Extract the (X, Y) coordinate from the center of the cell holding the provided text.  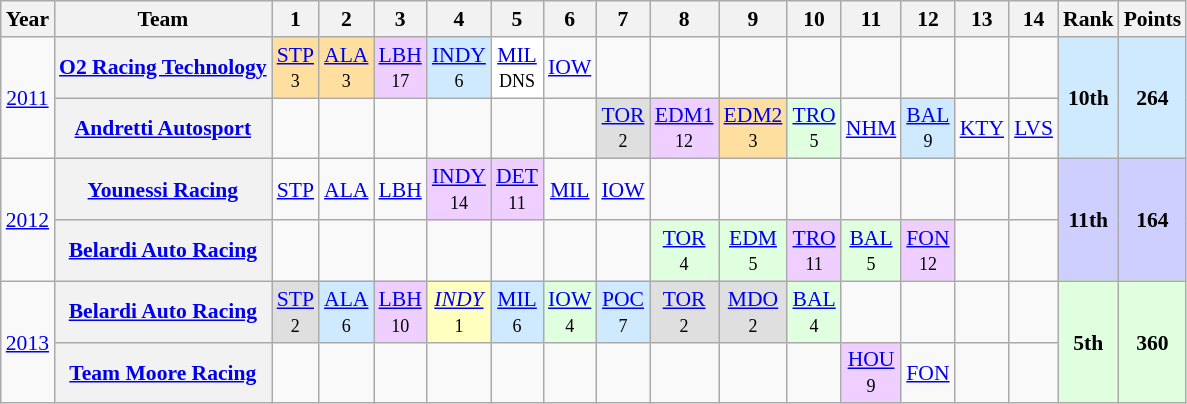
Points (1153, 19)
Andretti Autosport (163, 128)
264 (1153, 98)
INDY6 (459, 68)
ALA (346, 190)
164 (1153, 220)
10 (814, 19)
MDO2 (754, 312)
LBH (400, 190)
LBH10 (400, 312)
INDY1 (459, 312)
4 (459, 19)
13 (982, 19)
MILDNS (517, 68)
FON (928, 372)
HOU9 (872, 372)
EDM23 (754, 128)
STP (296, 190)
2 (346, 19)
5 (517, 19)
MIL6 (517, 312)
MIL (570, 190)
3 (400, 19)
NHM (872, 128)
POC7 (622, 312)
EDM5 (754, 250)
BAL9 (928, 128)
STP2 (296, 312)
11 (872, 19)
STP3 (296, 68)
TRO11 (814, 250)
LBH17 (400, 68)
1 (296, 19)
KTY (982, 128)
360 (1153, 342)
ALA3 (346, 68)
12 (928, 19)
TRO5 (814, 128)
INDY14 (459, 190)
Rank (1088, 19)
7 (622, 19)
2011 (28, 98)
FON12 (928, 250)
Team Moore Racing (163, 372)
TOR4 (684, 250)
2012 (28, 220)
BAL4 (814, 312)
EDM112 (684, 128)
Year (28, 19)
BAL5 (872, 250)
DET11 (517, 190)
11th (1088, 220)
Team (163, 19)
O2 Racing Technology (163, 68)
IOW4 (570, 312)
6 (570, 19)
14 (1034, 19)
Younessi Racing (163, 190)
ALA6 (346, 312)
2013 (28, 342)
8 (684, 19)
9 (754, 19)
10th (1088, 98)
5th (1088, 342)
LVS (1034, 128)
